Output the [x, y] coordinate of the center of the cell containing the given text.  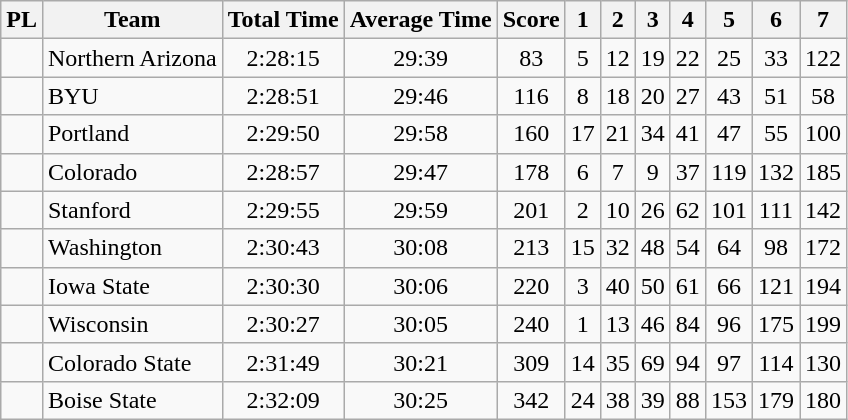
8 [582, 96]
55 [776, 134]
98 [776, 248]
160 [531, 134]
240 [531, 324]
Iowa State [132, 286]
37 [688, 172]
20 [652, 96]
33 [776, 58]
Washington [132, 248]
Wisconsin [132, 324]
24 [582, 400]
213 [531, 248]
39 [652, 400]
84 [688, 324]
12 [618, 58]
30:21 [420, 362]
34 [652, 134]
194 [824, 286]
14 [582, 362]
38 [618, 400]
18 [618, 96]
43 [728, 96]
61 [688, 286]
21 [618, 134]
94 [688, 362]
2:28:51 [283, 96]
97 [728, 362]
342 [531, 400]
Northern Arizona [132, 58]
35 [618, 362]
2:28:15 [283, 58]
PL [22, 20]
2:29:50 [283, 134]
96 [728, 324]
30:06 [420, 286]
2:28:57 [283, 172]
25 [728, 58]
51 [776, 96]
BYU [132, 96]
Total Time [283, 20]
220 [531, 286]
119 [728, 172]
Portland [132, 134]
29:47 [420, 172]
2:31:49 [283, 362]
9 [652, 172]
13 [618, 324]
10 [618, 210]
19 [652, 58]
62 [688, 210]
29:39 [420, 58]
66 [728, 286]
32 [618, 248]
122 [824, 58]
175 [776, 324]
111 [776, 210]
47 [728, 134]
Colorado [132, 172]
30:05 [420, 324]
54 [688, 248]
309 [531, 362]
30:25 [420, 400]
101 [728, 210]
178 [531, 172]
121 [776, 286]
132 [776, 172]
46 [652, 324]
22 [688, 58]
41 [688, 134]
179 [776, 400]
Score [531, 20]
Stanford [132, 210]
Colorado State [132, 362]
88 [688, 400]
Boise State [132, 400]
201 [531, 210]
30:08 [420, 248]
180 [824, 400]
48 [652, 248]
2:30:30 [283, 286]
26 [652, 210]
2:30:27 [283, 324]
100 [824, 134]
29:58 [420, 134]
69 [652, 362]
185 [824, 172]
50 [652, 286]
2:29:55 [283, 210]
64 [728, 248]
172 [824, 248]
Average Time [420, 20]
27 [688, 96]
15 [582, 248]
Team [132, 20]
29:59 [420, 210]
130 [824, 362]
4 [688, 20]
116 [531, 96]
2:30:43 [283, 248]
17 [582, 134]
142 [824, 210]
153 [728, 400]
58 [824, 96]
2:32:09 [283, 400]
114 [776, 362]
199 [824, 324]
29:46 [420, 96]
40 [618, 286]
83 [531, 58]
